Identify which cell holds the provided text, then report its (x, y) central coordinate. 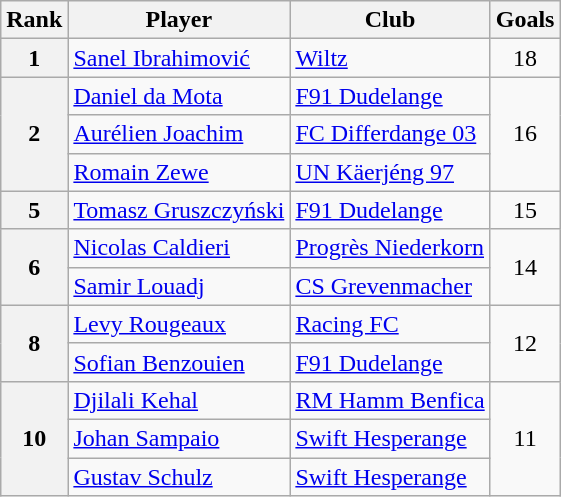
Tomasz Gruszczyński (179, 210)
Wiltz (390, 58)
Progrès Niederkorn (390, 248)
Sofian Benzouien (179, 362)
Johan Sampaio (179, 438)
Samir Louadj (179, 286)
Club (390, 20)
1 (34, 58)
Djilali Kehal (179, 400)
RM Hamm Benfica (390, 400)
Romain Zewe (179, 172)
16 (525, 134)
8 (34, 343)
CS Grevenmacher (390, 286)
6 (34, 267)
12 (525, 343)
Gustav Schulz (179, 477)
2 (34, 134)
14 (525, 267)
Rank (34, 20)
Player (179, 20)
11 (525, 438)
Levy Rougeaux (179, 324)
5 (34, 210)
Sanel Ibrahimović (179, 58)
18 (525, 58)
10 (34, 438)
FC Differdange 03 (390, 134)
Nicolas Caldieri (179, 248)
15 (525, 210)
Goals (525, 20)
Daniel da Mota (179, 96)
Racing FC (390, 324)
UN Käerjéng 97 (390, 172)
Aurélien Joachim (179, 134)
